Scan for the cell matching the given text and deliver its [X, Y] coordinate at center. 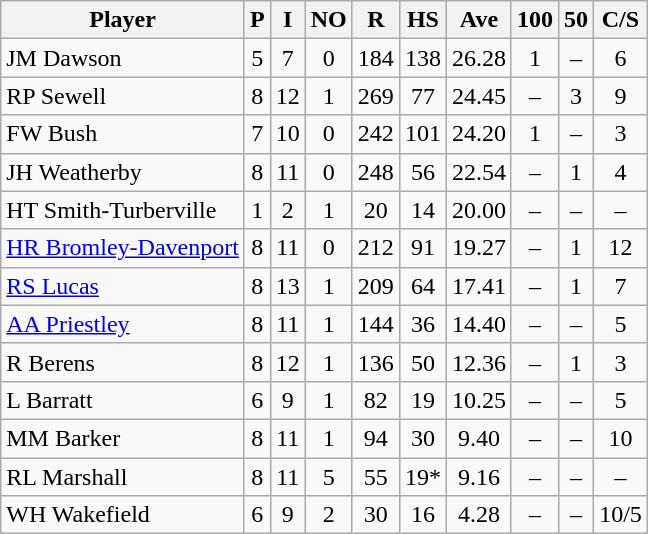
91 [422, 248]
19 [422, 400]
136 [376, 362]
I [288, 20]
242 [376, 134]
55 [376, 477]
Ave [478, 20]
100 [534, 20]
64 [422, 286]
56 [422, 172]
82 [376, 400]
10/5 [621, 515]
12.36 [478, 362]
P [257, 20]
L Barratt [123, 400]
20.00 [478, 210]
14 [422, 210]
4.28 [478, 515]
24.45 [478, 96]
14.40 [478, 324]
FW Bush [123, 134]
9.40 [478, 438]
77 [422, 96]
HR Bromley-Davenport [123, 248]
R [376, 20]
36 [422, 324]
20 [376, 210]
C/S [621, 20]
101 [422, 134]
13 [288, 286]
4 [621, 172]
AA Priestley [123, 324]
HT Smith-Turberville [123, 210]
22.54 [478, 172]
R Berens [123, 362]
19* [422, 477]
248 [376, 172]
10.25 [478, 400]
269 [376, 96]
MM Barker [123, 438]
JM Dawson [123, 58]
17.41 [478, 286]
184 [376, 58]
RL Marshall [123, 477]
Player [123, 20]
144 [376, 324]
16 [422, 515]
209 [376, 286]
RP Sewell [123, 96]
138 [422, 58]
HS [422, 20]
WH Wakefield [123, 515]
24.20 [478, 134]
9.16 [478, 477]
19.27 [478, 248]
JH Weatherby [123, 172]
94 [376, 438]
RS Lucas [123, 286]
212 [376, 248]
NO [328, 20]
26.28 [478, 58]
